Provide the [x, y] coordinate of the cell's center where the given text is located.  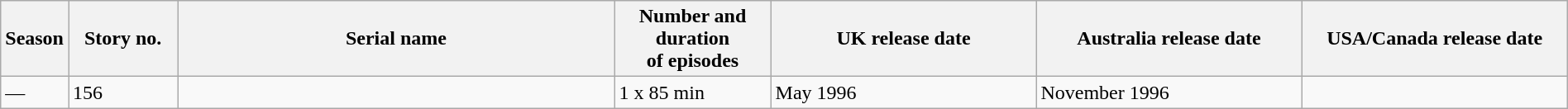
Australia release date [1169, 39]
— [35, 92]
UK release date [903, 39]
May 1996 [903, 92]
Season [35, 39]
Serial name [396, 39]
1 x 85 min [693, 92]
November 1996 [1169, 92]
156 [122, 92]
USA/Canada release date [1434, 39]
Number and durationof episodes [693, 39]
Story no. [122, 39]
